Return the [x, y] coordinate for the center point of the cell that contains the specified text.  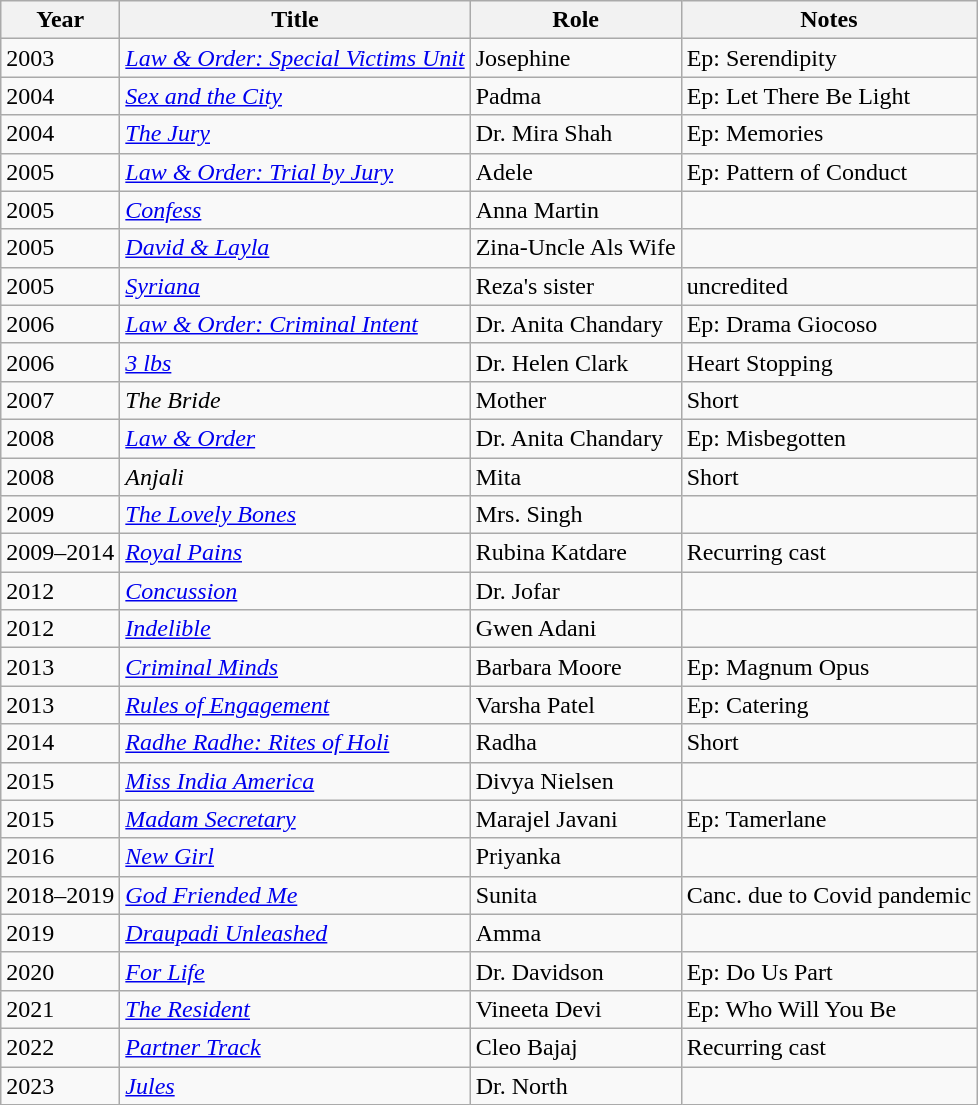
2022 [60, 1047]
Mita [576, 477]
Royal Pains [295, 553]
New Girl [295, 857]
Law & Order: Criminal Intent [295, 324]
Draupadi Unleashed [295, 933]
Vineeta Devi [576, 1009]
Ep: Memories [829, 134]
David & Layla [295, 248]
Miss India America [295, 781]
Marajel Javani [576, 819]
Sunita [576, 895]
Ep: Do Us Part [829, 971]
2023 [60, 1085]
The Jury [295, 134]
2007 [60, 400]
2019 [60, 933]
Reza's sister [576, 286]
Ep: Who Will You Be [829, 1009]
Gwen Adani [576, 629]
Zina-Uncle Als Wife [576, 248]
God Friended Me [295, 895]
Ep: Magnum Opus [829, 667]
Heart Stopping [829, 362]
Notes [829, 20]
Law & Order: Special Victims Unit [295, 58]
The Bride [295, 400]
Dr. Jofar [576, 591]
Sex and the City [295, 96]
2021 [60, 1009]
The Resident [295, 1009]
Syriana [295, 286]
Ep: Tamerlane [829, 819]
Madam Secretary [295, 819]
Year [60, 20]
Varsha Patel [576, 705]
Padma [576, 96]
Ep: Misbegotten [829, 438]
Canc. due to Covid pandemic [829, 895]
Ep: Serendipity [829, 58]
Rules of Engagement [295, 705]
Ep: Let There Be Light [829, 96]
Indelible [295, 629]
2003 [60, 58]
Jules [295, 1085]
Mrs. Singh [576, 515]
Barbara Moore [576, 667]
Role [576, 20]
Amma [576, 933]
For Life [295, 971]
The Lovely Bones [295, 515]
2009–2014 [60, 553]
Concussion [295, 591]
Radha [576, 743]
Title [295, 20]
Radhe Radhe: Rites of Holi [295, 743]
Rubina Katdare [576, 553]
Anjali [295, 477]
Partner Track [295, 1047]
Cleo Bajaj [576, 1047]
Law & Order [295, 438]
Law & Order: Trial by Jury [295, 172]
3 lbs [295, 362]
Confess [295, 210]
Ep: Drama Giocoso [829, 324]
Divya Nielsen [576, 781]
2009 [60, 515]
Mother [576, 400]
Dr. Davidson [576, 971]
Criminal Minds [295, 667]
2020 [60, 971]
2018–2019 [60, 895]
Adele [576, 172]
uncredited [829, 286]
Dr. Mira Shah [576, 134]
Ep: Catering [829, 705]
Dr. Helen Clark [576, 362]
Josephine [576, 58]
Priyanka [576, 857]
2016 [60, 857]
Dr. North [576, 1085]
2014 [60, 743]
Anna Martin [576, 210]
Ep: Pattern of Conduct [829, 172]
